Pinpoint the cell where the given text exists, returning its (X, Y) midpoint coordinate. 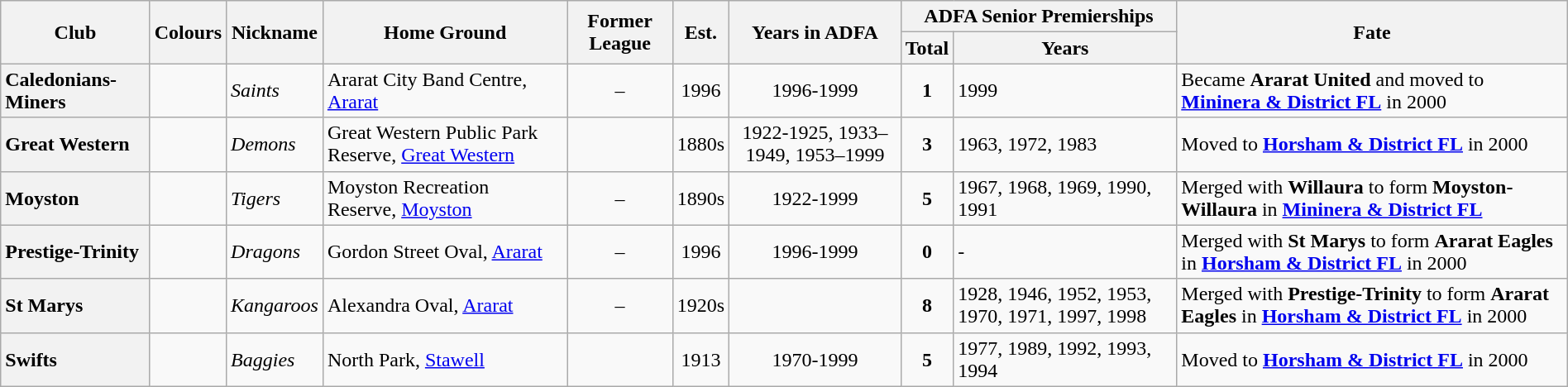
Fate (1372, 32)
1922-1925, 1933–1949, 1953–1999 (815, 144)
Swifts (75, 359)
8 (927, 306)
Gordon Street Oval, Ararat (445, 251)
- (1065, 251)
Merged with Prestige-Trinity to form Ararat Eagles in Horsham & District FL in 2000 (1372, 306)
Demons (275, 144)
Former League (620, 32)
1967, 1968, 1969, 1990, 1991 (1065, 198)
Caledonians-Miners (75, 91)
1999 (1065, 91)
Baggies (275, 359)
Moyston Recreation Reserve, Moyston (445, 198)
1922-1999 (815, 198)
Alexandra Oval, Ararat (445, 306)
Great Western Public Park Reserve, Great Western (445, 144)
Saints (275, 91)
1963, 1972, 1983 (1065, 144)
1970-1999 (815, 359)
Tigers (275, 198)
Merged with St Marys to form Ararat Eagles in Horsham & District FL in 2000 (1372, 251)
0 (927, 251)
ADFA Senior Premierships (1039, 17)
Home Ground (445, 32)
North Park, Stawell (445, 359)
1890s (700, 198)
Colours (188, 32)
1928, 1946, 1952, 1953, 1970, 1971, 1997, 1998 (1065, 306)
Ararat City Band Centre, Ararat (445, 91)
1913 (700, 359)
3 (927, 144)
1880s (700, 144)
Became Ararat United and moved to Mininera & District FL in 2000 (1372, 91)
Kangaroos (275, 306)
St Marys (75, 306)
Prestige-Trinity (75, 251)
1977, 1989, 1992, 1993, 1994 (1065, 359)
Club (75, 32)
Dragons (275, 251)
1 (927, 91)
Moyston (75, 198)
Nickname (275, 32)
Total (927, 48)
Great Western (75, 144)
1920s (700, 306)
Years in ADFA (815, 32)
Est. (700, 32)
Years (1065, 48)
Merged with Willaura to form Moyston-Willaura in Mininera & District FL (1372, 198)
